Return (x, y) of the center of cell containing provided text 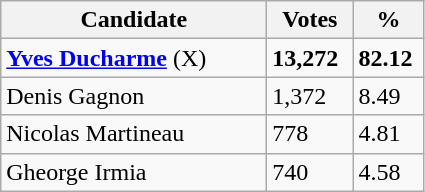
Gheorge Irmia (134, 172)
778 (310, 134)
4.81 (388, 134)
1,372 (310, 96)
Nicolas Martineau (134, 134)
8.49 (388, 96)
82.12 (388, 58)
% (388, 20)
Denis Gagnon (134, 96)
Candidate (134, 20)
13,272 (310, 58)
740 (310, 172)
Yves Ducharme (X) (134, 58)
4.58 (388, 172)
Votes (310, 20)
